Search for the cell housing the specified text and yield its [X, Y] center coordinate. 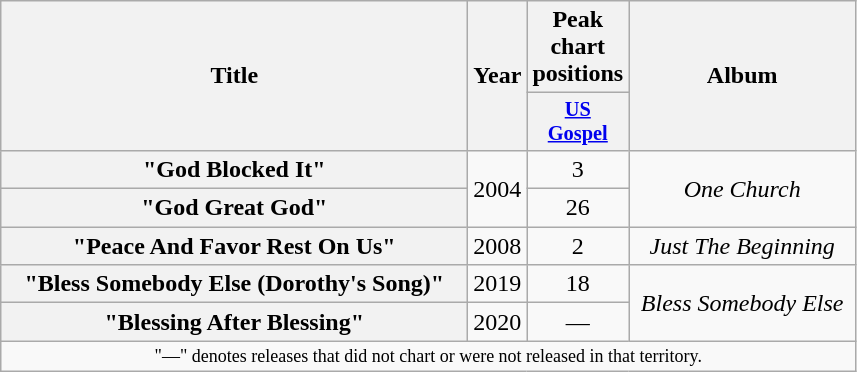
"—" denotes releases that did not chart or were not released in that territory. [428, 356]
USGospel [578, 122]
Peak chart positions [578, 47]
26 [578, 208]
2020 [498, 322]
3 [578, 169]
"God Blocked It" [234, 169]
— [578, 322]
Title [234, 76]
2 [578, 246]
Album [742, 76]
"Bless Somebody Else (Dorothy's Song)" [234, 284]
Bless Somebody Else [742, 303]
2004 [498, 188]
"Blessing After Blessing" [234, 322]
"God Great God" [234, 208]
2008 [498, 246]
2019 [498, 284]
Just The Beginning [742, 246]
18 [578, 284]
"Peace And Favor Rest On Us" [234, 246]
One Church [742, 188]
Year [498, 76]
